Return the (x, y) coordinate for the center point of the cell that contains the specified text.  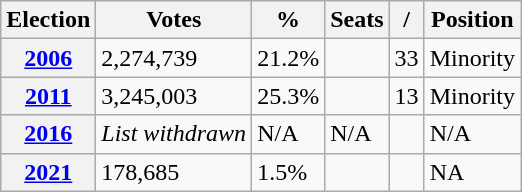
1.5% (288, 172)
33 (406, 58)
2006 (48, 58)
3,245,003 (174, 96)
2021 (48, 172)
/ (406, 20)
13 (406, 96)
% (288, 20)
21.2% (288, 58)
Votes (174, 20)
2011 (48, 96)
25.3% (288, 96)
178,685 (174, 172)
2,274,739 (174, 58)
List withdrawn (174, 134)
2016 (48, 134)
NA (472, 172)
Position (472, 20)
Seats (357, 20)
Election (48, 20)
